Detect which cell encompasses the target text, then output its (x, y) center coordinate. 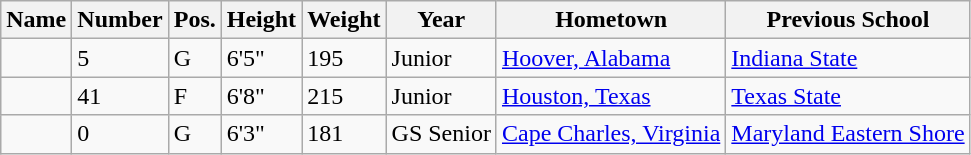
195 (344, 58)
215 (344, 96)
Maryland Eastern Shore (848, 134)
Hoover, Alabama (610, 58)
Texas State (848, 96)
5 (120, 58)
41 (120, 96)
Weight (344, 20)
GS Senior (441, 134)
F (194, 96)
181 (344, 134)
Year (441, 20)
Houston, Texas (610, 96)
Number (120, 20)
Cape Charles, Virginia (610, 134)
Height (261, 20)
6'5" (261, 58)
Pos. (194, 20)
Hometown (610, 20)
Previous School (848, 20)
0 (120, 134)
Name (36, 20)
6'8" (261, 96)
6'3" (261, 134)
Indiana State (848, 58)
